For the text-containing cell, return its midpoint in [X, Y] coordinate format. 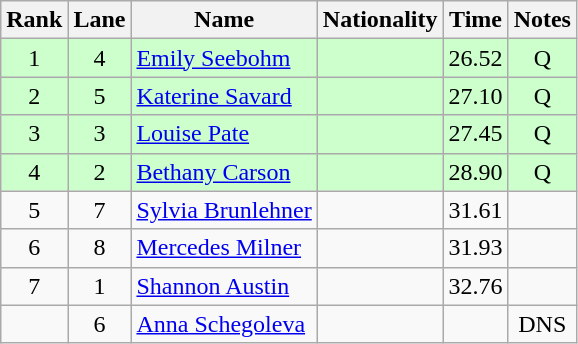
Mercedes Milner [224, 248]
Notes [542, 20]
Emily Seebohm [224, 58]
Time [476, 20]
DNS [542, 324]
Anna Schegoleva [224, 324]
8 [100, 248]
Shannon Austin [224, 286]
Name [224, 20]
Lane [100, 20]
Nationality [380, 20]
31.93 [476, 248]
Katerine Savard [224, 96]
26.52 [476, 58]
27.45 [476, 134]
32.76 [476, 286]
Sylvia Brunlehner [224, 210]
Bethany Carson [224, 172]
Louise Pate [224, 134]
28.90 [476, 172]
Rank [34, 20]
27.10 [476, 96]
31.61 [476, 210]
